Extract the (X, Y) coordinate from the center of the cell holding the provided text.  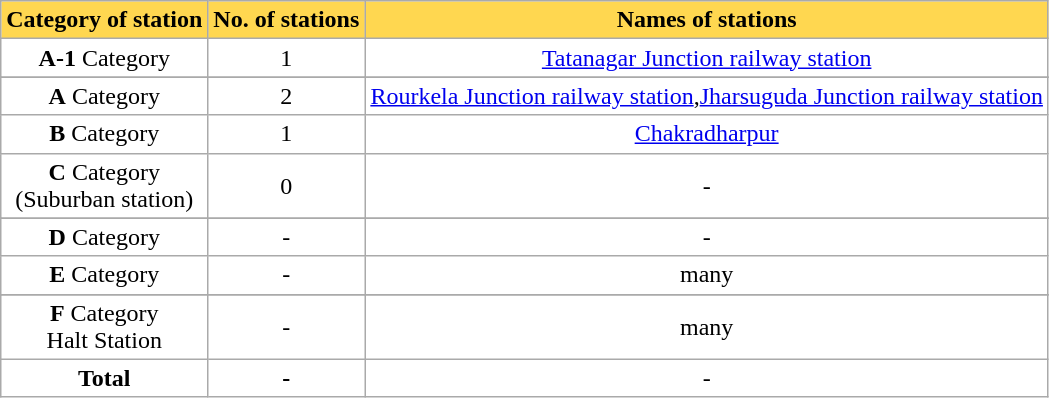
A-1 Category (104, 58)
Names of stations (707, 20)
Tatanagar Junction railway station (707, 58)
B Category (104, 134)
F CategoryHalt Station (104, 326)
E Category (104, 275)
Chakradharpur (707, 134)
2 (286, 96)
D Category (104, 237)
No. of stations (286, 20)
Total (104, 378)
A Category (104, 96)
0 (286, 186)
C Category(Suburban station) (104, 186)
Rourkela Junction railway station,Jharsuguda Junction railway station (707, 96)
Category of station (104, 20)
